Detect which cell encompasses the target text, then output its [x, y] center coordinate. 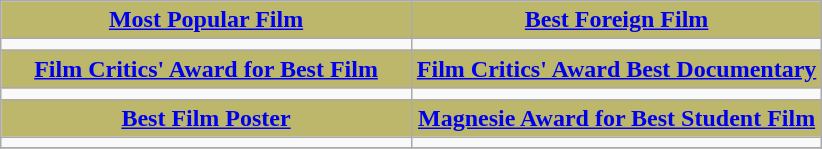
Film Critics' Award for Best Film [206, 69]
Best Foreign Film [616, 20]
Magnesie Award for Best Student Film [616, 118]
Film Critics' Award Best Documentary [616, 69]
Most Popular Film [206, 20]
Best Film Poster [206, 118]
